From the cell containing the given text, extract its center point as [X, Y] coordinate. 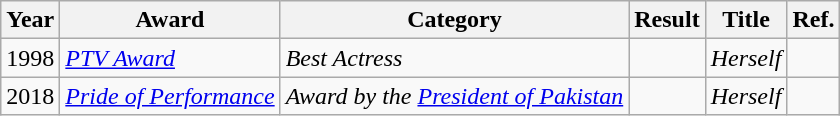
Category [454, 20]
Ref. [814, 20]
Pride of Performance [170, 96]
Award [170, 20]
2018 [30, 96]
Title [746, 20]
Result [667, 20]
1998 [30, 58]
Year [30, 20]
Best Actress [454, 58]
Award by the President of Pakistan [454, 96]
PTV Award [170, 58]
